Extract the [x, y] coordinate from the center of the cell holding the provided text.  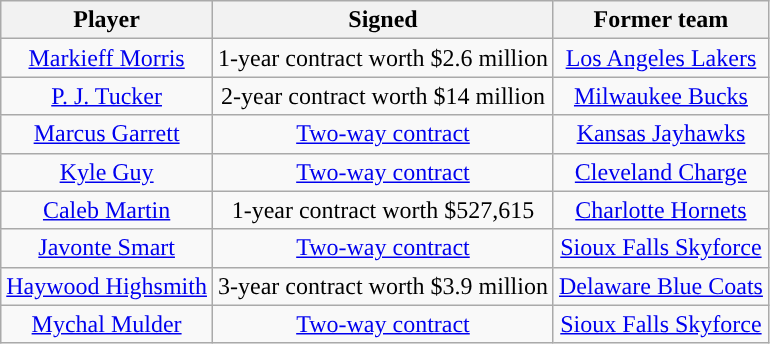
Cleveland Charge [660, 172]
1-year contract worth $527,615 [382, 210]
P. J. Tucker [107, 96]
Marcus Garrett [107, 134]
Los Angeles Lakers [660, 58]
Charlotte Hornets [660, 210]
Markieff Morris [107, 58]
Signed [382, 20]
Caleb Martin [107, 210]
Player [107, 20]
Haywood Highsmith [107, 286]
Milwaukee Bucks [660, 96]
Delaware Blue Coats [660, 286]
3-year contract worth $3.9 million [382, 286]
Kyle Guy [107, 172]
2-year contract worth $14 million [382, 96]
Mychal Mulder [107, 324]
Kansas Jayhawks [660, 134]
Former team [660, 20]
1-year contract worth $2.6 million [382, 58]
Javonte Smart [107, 248]
